For the text-containing cell, return its midpoint in (X, Y) coordinate format. 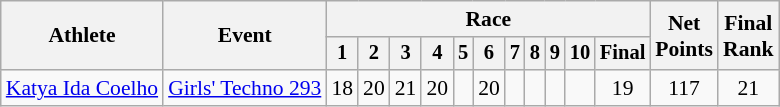
5 (463, 54)
18 (342, 88)
7 (515, 54)
3 (406, 54)
9 (555, 54)
Final Rank (748, 36)
4 (437, 54)
2 (374, 54)
Race (488, 19)
Final (622, 54)
8 (535, 54)
Girls' Techno 293 (244, 88)
1 (342, 54)
117 (684, 88)
Katya Ida Coelho (82, 88)
10 (580, 54)
19 (622, 88)
Athlete (82, 36)
Event (244, 36)
NetPoints (684, 36)
6 (489, 54)
